Locate the cell with the specified text and output its [X, Y] center coordinate. 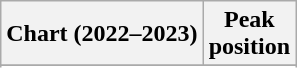
Peakposition [249, 34]
Chart (2022–2023) [102, 34]
